Capture the cell that displays the provided text and extract its [X, Y] central coordinate. 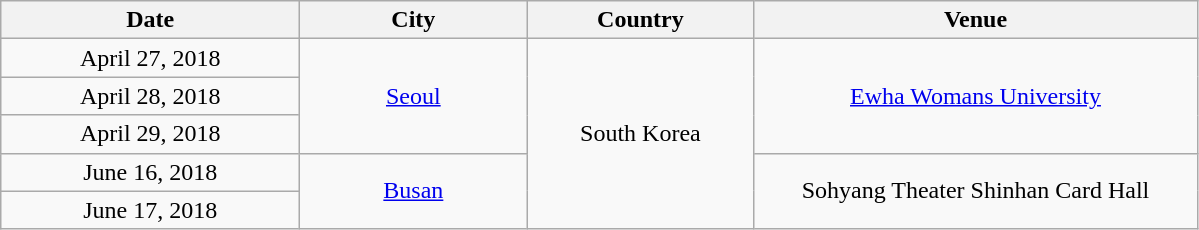
Seoul [414, 96]
Ewha Womans University [976, 96]
South Korea [640, 134]
April 28, 2018 [150, 96]
Date [150, 20]
April 27, 2018 [150, 58]
June 16, 2018 [150, 172]
April 29, 2018 [150, 134]
Country [640, 20]
Sohyang Theater Shinhan Card Hall [976, 191]
Venue [976, 20]
Busan [414, 191]
June 17, 2018 [150, 210]
City [414, 20]
